Capture the cell that displays the provided text and extract its (X, Y) central coordinate. 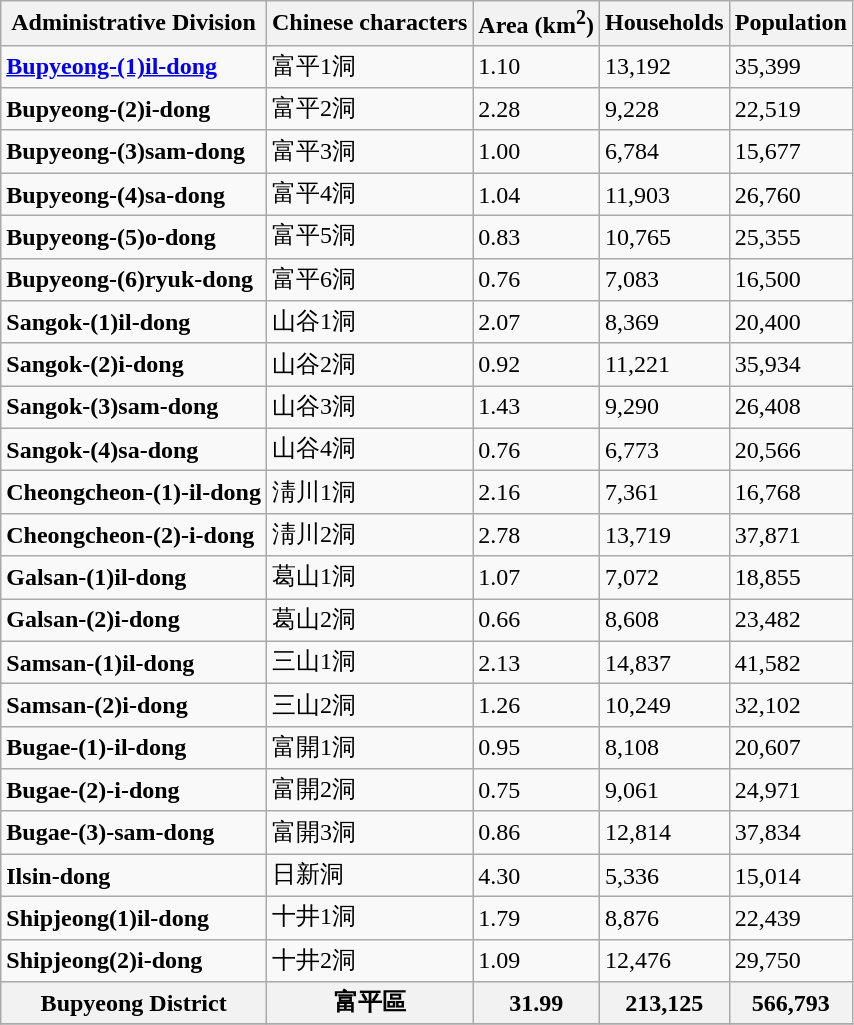
10,765 (664, 238)
23,482 (790, 620)
20,400 (790, 322)
Bupyeong-(4)sa-dong (134, 194)
8,876 (664, 918)
16,500 (790, 280)
2.78 (536, 534)
31.99 (536, 1004)
26,408 (790, 408)
0.66 (536, 620)
山谷1洞 (369, 322)
1.79 (536, 918)
14,837 (664, 662)
葛山1洞 (369, 578)
三山1洞 (369, 662)
富平2洞 (369, 110)
0.92 (536, 364)
Bugae-(1)-il-dong (134, 748)
29,750 (790, 960)
6,773 (664, 450)
Samsan-(1)il-dong (134, 662)
1.09 (536, 960)
35,399 (790, 66)
37,834 (790, 832)
32,102 (790, 706)
Shipjeong(2)i-dong (134, 960)
Sangok-(4)sa-dong (134, 450)
Cheongcheon-(2)-i-dong (134, 534)
十井2洞 (369, 960)
Population (790, 24)
12,814 (664, 832)
2.28 (536, 110)
15,014 (790, 876)
三山2洞 (369, 706)
Bugae-(2)-i-dong (134, 790)
富平3洞 (369, 152)
41,582 (790, 662)
Households (664, 24)
Sangok-(1)il-dong (134, 322)
22,439 (790, 918)
1.26 (536, 706)
Bugae-(3)-sam-dong (134, 832)
Shipjeong(1)il-dong (134, 918)
2.16 (536, 492)
Bupyeong-(5)o-dong (134, 238)
Administrative Division (134, 24)
富平1洞 (369, 66)
山谷2洞 (369, 364)
淸川1洞 (369, 492)
0.95 (536, 748)
Bupyeong-(3)sam-dong (134, 152)
2.07 (536, 322)
18,855 (790, 578)
6,784 (664, 152)
10,249 (664, 706)
2.13 (536, 662)
8,108 (664, 748)
16,768 (790, 492)
22,519 (790, 110)
富開1洞 (369, 748)
0.86 (536, 832)
富開3洞 (369, 832)
25,355 (790, 238)
11,903 (664, 194)
35,934 (790, 364)
Area (km2) (536, 24)
富平4洞 (369, 194)
11,221 (664, 364)
213,125 (664, 1004)
Chinese characters (369, 24)
8,369 (664, 322)
富平6洞 (369, 280)
淸川2洞 (369, 534)
9,061 (664, 790)
Cheongcheon-(1)-il-dong (134, 492)
Sangok-(3)sam-dong (134, 408)
7,072 (664, 578)
Bupyeong District (134, 1004)
山谷3洞 (369, 408)
十井1洞 (369, 918)
9,290 (664, 408)
0.75 (536, 790)
Ilsin-dong (134, 876)
Bupyeong-(2)i-dong (134, 110)
24,971 (790, 790)
8,608 (664, 620)
566,793 (790, 1004)
Galsan-(1)il-dong (134, 578)
1.00 (536, 152)
15,677 (790, 152)
26,760 (790, 194)
13,192 (664, 66)
5,336 (664, 876)
20,607 (790, 748)
1.43 (536, 408)
7,083 (664, 280)
1.04 (536, 194)
富開2洞 (369, 790)
0.83 (536, 238)
富平區 (369, 1004)
7,361 (664, 492)
Sangok-(2)i-dong (134, 364)
37,871 (790, 534)
日新洞 (369, 876)
Bupyeong-(1)il-dong (134, 66)
Galsan-(2)i-dong (134, 620)
4.30 (536, 876)
1.07 (536, 578)
20,566 (790, 450)
1.10 (536, 66)
葛山2洞 (369, 620)
富平5洞 (369, 238)
9,228 (664, 110)
山谷4洞 (369, 450)
Bupyeong-(6)ryuk-dong (134, 280)
12,476 (664, 960)
Samsan-(2)i-dong (134, 706)
13,719 (664, 534)
